From the cell containing the given text, extract its center point as (X, Y) coordinate. 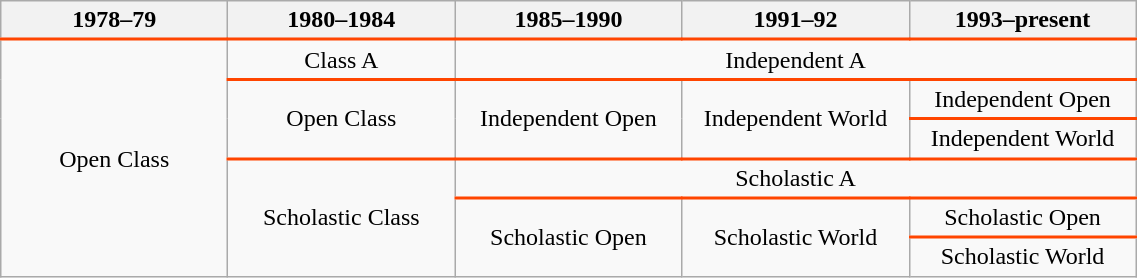
Scholastic A (796, 178)
1993–present (1022, 20)
1985–1990 (568, 20)
1978–79 (114, 20)
Independent A (796, 60)
Scholastic Class (342, 217)
1991–92 (796, 20)
1980–1984 (342, 20)
Class A (342, 60)
